Extract the (X, Y) coordinate from the center of the cell holding the provided text.  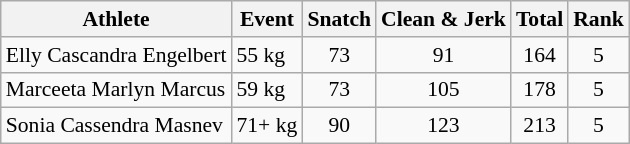
Clean & Jerk (444, 19)
55 kg (266, 55)
213 (540, 126)
59 kg (266, 90)
164 (540, 55)
Elly Cascandra Engelbert (116, 55)
Event (266, 19)
71+ kg (266, 126)
91 (444, 55)
Sonia Cassendra Masnev (116, 126)
105 (444, 90)
Rank (598, 19)
Snatch (339, 19)
Marceeta Marlyn Marcus (116, 90)
178 (540, 90)
90 (339, 126)
123 (444, 126)
Total (540, 19)
Athlete (116, 19)
